Pinpoint the cell where the given text exists, returning its (X, Y) midpoint coordinate. 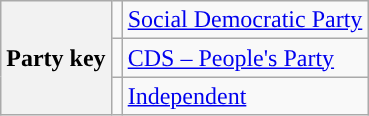
Independent (245, 96)
CDS – People's Party (245, 58)
Social Democratic Party (245, 20)
Party key (56, 58)
